Determine the [x, y] coordinate at the center of the cell enclosing the given text.  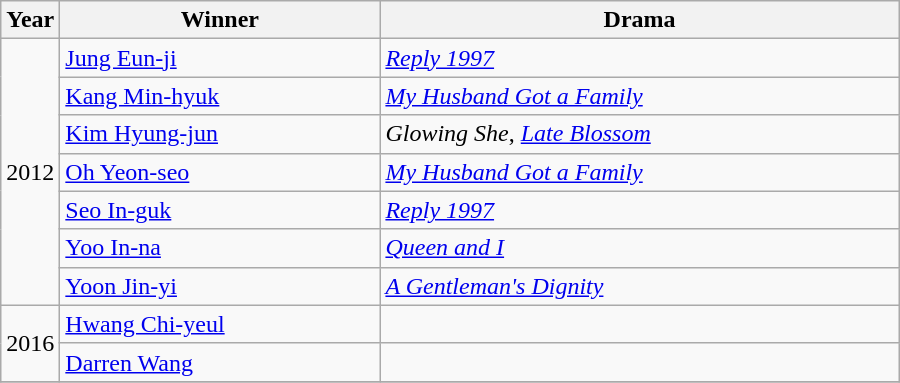
Yoo In-na [220, 248]
2012 [30, 172]
Yoon Jin-yi [220, 286]
Jung Eun-ji [220, 58]
Kang Min-hyuk [220, 96]
Glowing She, Late Blossom [640, 134]
Queen and I [640, 248]
A Gentleman's Dignity [640, 286]
Kim Hyung-jun [220, 134]
Darren Wang [220, 362]
Oh Yeon-seo [220, 172]
Winner [220, 20]
2016 [30, 343]
Drama [640, 20]
Hwang Chi-yeul [220, 324]
Year [30, 20]
Seo In-guk [220, 210]
